Provide the (x, y) coordinate of the cell's center where the given text is located.  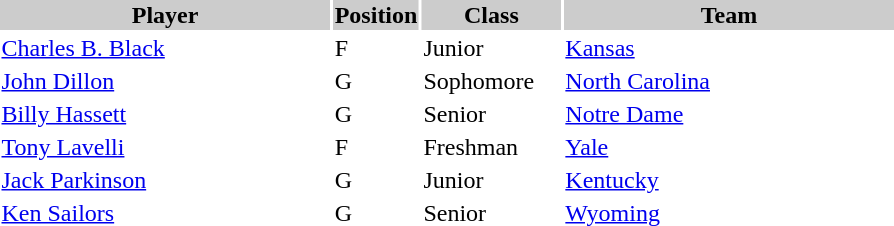
Position (376, 15)
Kentucky (729, 180)
Notre Dame (729, 114)
Billy Hassett (165, 114)
Class (492, 15)
Jack Parkinson (165, 180)
Senior (492, 114)
Sophomore (492, 81)
North Carolina (729, 81)
Yale (729, 147)
Freshman (492, 147)
Kansas (729, 48)
Team (729, 15)
Player (165, 15)
Tony Lavelli (165, 147)
John Dillon (165, 81)
Charles B. Black (165, 48)
